Output the (x, y) coordinate of the center of the cell containing the given text.  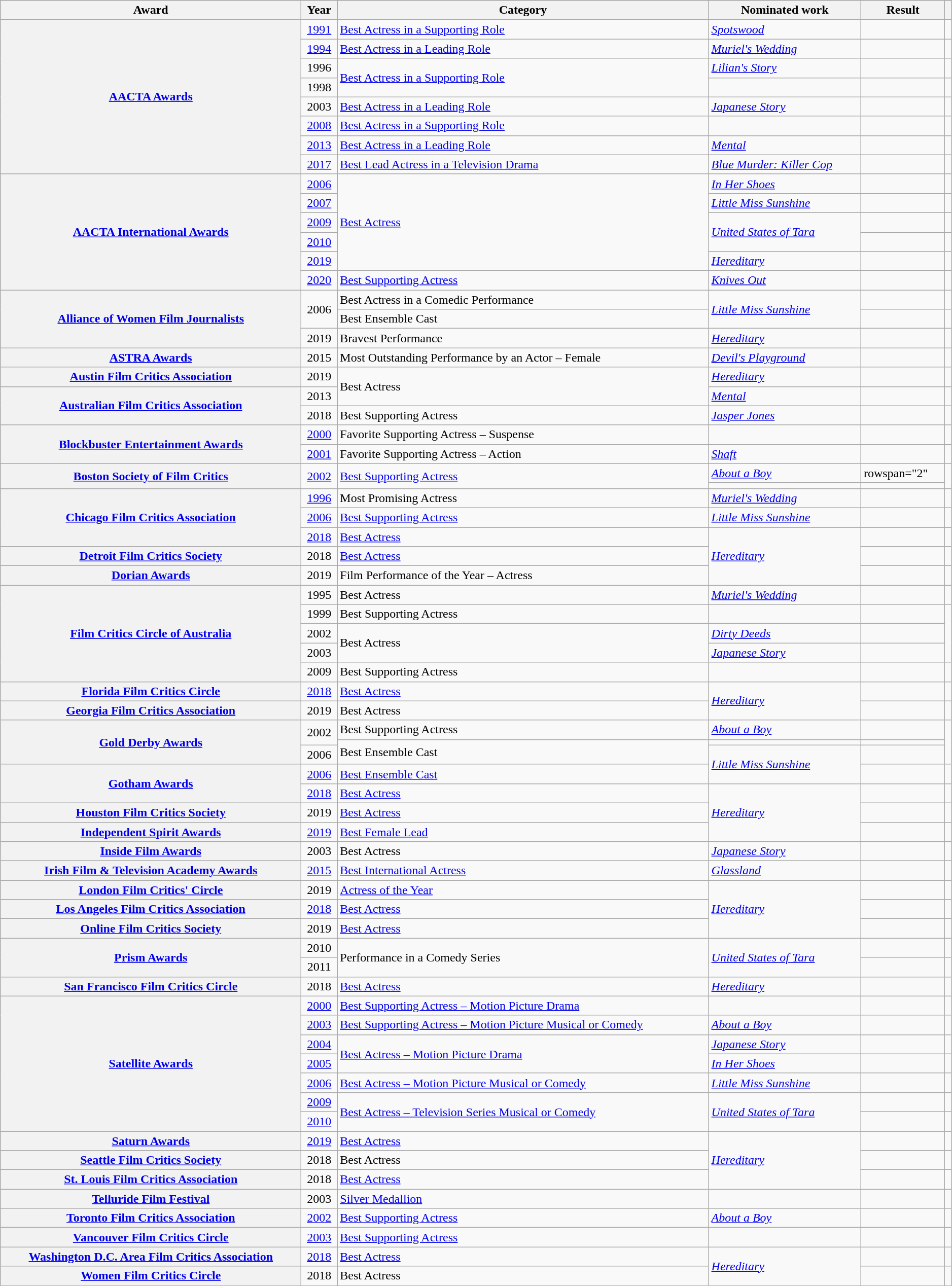
Spotswood (785, 29)
Washington D.C. Area Film Critics Association (151, 1257)
Best Actress – Motion Picture Musical or Comedy (523, 1083)
Gold Derby Awards (151, 742)
1991 (320, 29)
Detroit Film Critics Society (151, 556)
Seattle Film Critics Society (151, 1160)
Silver Medallion (523, 1199)
Best International Actress (523, 871)
AACTA International Awards (151, 232)
Best Female Lead (523, 832)
Florida Film Critics Circle (151, 691)
Jasper Jones (785, 415)
AACTA Awards (151, 97)
Telluride Film Festival (151, 1199)
Alliance of Women Film Journalists (151, 319)
Georgia Film Critics Association (151, 710)
1999 (320, 614)
Gotham Awards (151, 783)
Favorite Supporting Actress – Action (523, 454)
Toronto Film Critics Association (151, 1218)
2004 (320, 1044)
Most Outstanding Performance by an Actor – Female (523, 358)
Austin Film Critics Association (151, 377)
Blue Murder: Killer Cop (785, 164)
Women Film Critics Circle (151, 1276)
1995 (320, 595)
Performance in a Comedy Series (523, 957)
San Francisco Film Critics Circle (151, 986)
St. Louis Film Critics Association (151, 1180)
Best Supporting Actress – Motion Picture Drama (523, 1006)
Award (151, 10)
2001 (320, 454)
Independent Spirit Awards (151, 832)
Vancouver Film Critics Circle (151, 1237)
Online Film Critics Society (151, 928)
Prism Awards (151, 957)
Boston Society of Film Critics (151, 476)
2017 (320, 164)
Actress of the Year (523, 890)
Favorite Supporting Actress – Suspense (523, 435)
rowspan="2" (903, 473)
2020 (320, 280)
Nominated work (785, 10)
Category (523, 10)
2008 (320, 126)
Houston Film Critics Society (151, 812)
Chicago Film Critics Association (151, 517)
Knives Out (785, 280)
Inside Film Awards (151, 851)
1994 (320, 49)
Irish Film & Television Academy Awards (151, 871)
2007 (320, 203)
London Film Critics' Circle (151, 890)
Dirty Deeds (785, 633)
Result (903, 10)
Most Promising Actress (523, 498)
Devil's Playground (785, 358)
Shaft (785, 454)
Best Actress in a Comedic Performance (523, 300)
1998 (320, 87)
Best Supporting Actress – Motion Picture Musical or Comedy (523, 1025)
ASTRA Awards (151, 358)
Australian Film Critics Association (151, 406)
Blockbuster Entertainment Awards (151, 444)
Saturn Awards (151, 1140)
Los Angeles Film Critics Association (151, 909)
2011 (320, 967)
Year (320, 10)
Satellite Awards (151, 1063)
Dorian Awards (151, 576)
Best Actress – Motion Picture Drama (523, 1054)
Best Actress – Television Series Musical or Comedy (523, 1112)
Best Lead Actress in a Television Drama (523, 164)
Lilian's Story (785, 68)
Film Critics Circle of Australia (151, 633)
2005 (320, 1063)
Film Performance of the Year – Actress (523, 576)
Glassland (785, 871)
Bravest Performance (523, 338)
